From the cell containing the given text, extract its center point as [X, Y] coordinate. 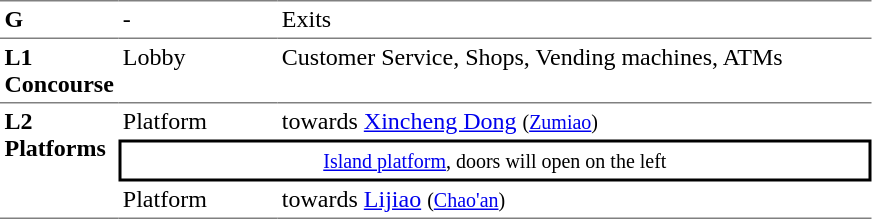
Platform [198, 122]
Exits [574, 19]
- [198, 19]
L1Concourse [59, 71]
Lobby [198, 71]
Island platform, doors will open on the left [494, 161]
towards Xincheng Dong (Zumiao) [574, 122]
G [59, 19]
Customer Service, Shops, Vending machines, ATMs [574, 71]
